Pinpoint the cell where the given text exists, returning its [X, Y] midpoint coordinate. 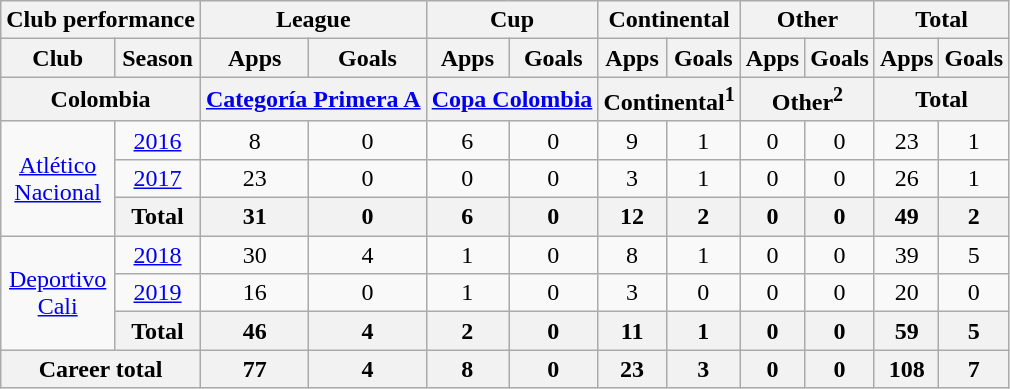
Continental [669, 20]
Copa Colombia [512, 100]
49 [906, 217]
League [313, 20]
Other2 [807, 100]
7 [974, 369]
108 [906, 369]
Continental1 [669, 100]
Categoría Primera A [313, 100]
Colombia [101, 100]
AtléticoNacional [58, 178]
Club [58, 58]
Other [807, 20]
2018 [158, 255]
DeportivoCali [58, 293]
2016 [158, 140]
2019 [158, 293]
12 [632, 217]
31 [254, 217]
Season [158, 58]
77 [254, 369]
2017 [158, 178]
59 [906, 331]
11 [632, 331]
26 [906, 178]
39 [906, 255]
Cup [512, 20]
Career total [101, 369]
30 [254, 255]
Club performance [101, 20]
16 [254, 293]
20 [906, 293]
46 [254, 331]
9 [632, 140]
